Return the [x, y] coordinate for the center point of the cell that contains the specified text.  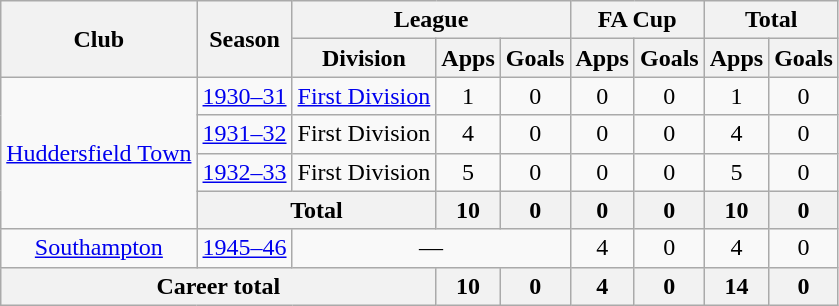
Season [244, 39]
1945–46 [244, 248]
Huddersfield Town [99, 153]
FA Cup [637, 20]
1931–32 [244, 134]
League [431, 20]
Division [364, 58]
― [431, 248]
Club [99, 39]
14 [736, 286]
Career total [218, 286]
1930–31 [244, 96]
Southampton [99, 248]
1932–33 [244, 172]
